Locate the cell with the specified text and output its [x, y] center coordinate. 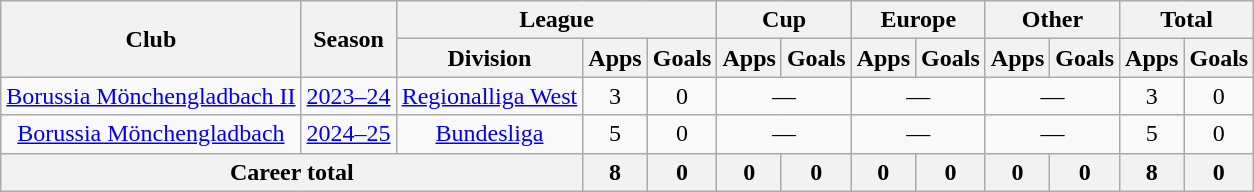
Other [1052, 20]
Europe [918, 20]
League [556, 20]
Season [348, 39]
Career total [292, 172]
Cup [784, 20]
Borussia Mönchengladbach [151, 134]
Regionalliga West [490, 96]
Total [1187, 20]
Club [151, 39]
Division [490, 58]
2024–25 [348, 134]
Borussia Mönchengladbach II [151, 96]
2023–24 [348, 96]
Bundesliga [490, 134]
